Identify which cell holds the provided text, then report its [X, Y] central coordinate. 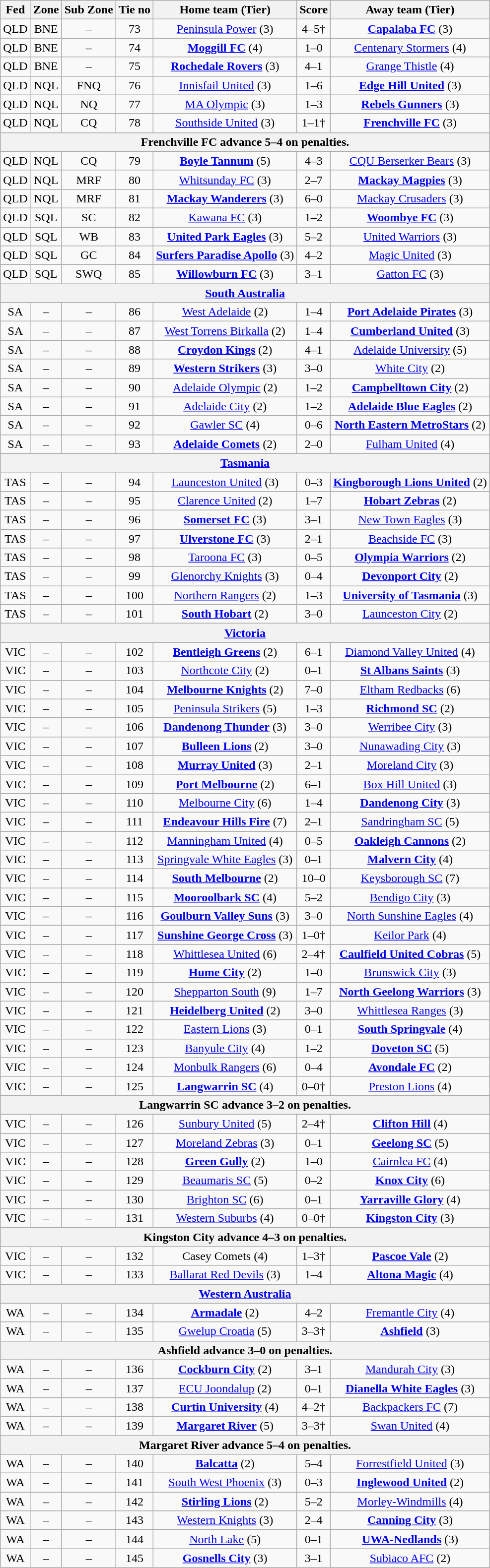
Away team (Tier) [410, 10]
100 [134, 595]
110 [134, 803]
Peninsula Strikers (5) [225, 708]
1–6 [314, 85]
95 [134, 501]
1–3† [314, 1256]
101 [134, 614]
90 [134, 387]
South West Phoenix (3) [225, 1483]
2–4 [314, 1520]
West Torrens Birkalla (2) [225, 331]
97 [134, 538]
MA Olympic (3) [225, 104]
0–6 [314, 425]
111 [134, 821]
108 [134, 765]
Boyle Tannum (5) [225, 161]
93 [134, 444]
Goulburn Valley Suns (3) [225, 916]
116 [134, 916]
Fulham United (4) [410, 444]
135 [134, 1331]
132 [134, 1256]
ECU Joondalup (2) [225, 1388]
New Town Eagles (3) [410, 519]
123 [134, 1048]
Clarence United (2) [225, 501]
Ballarat Red Devils (3) [225, 1275]
Western Suburbs (4) [225, 1218]
Bendigo City (3) [410, 897]
Banyule City (4) [225, 1048]
121 [134, 1010]
Melbourne City (6) [225, 803]
Eastern Lions (3) [225, 1029]
Mooroolbark SC (4) [225, 897]
Gwelup Croatia (5) [225, 1331]
Tie no [134, 10]
104 [134, 690]
Subiaco AFC (2) [410, 1558]
Langwarrin SC (4) [225, 1086]
Beaumaris SC (5) [225, 1181]
Manningham United (4) [225, 841]
105 [134, 708]
84 [134, 255]
Casey Comets (4) [225, 1256]
Springvale White Eagles (3) [225, 860]
Ashfield advance 3–0 on penalties. [245, 1350]
79 [134, 161]
Nunawading City (3) [410, 746]
Dianella White Eagles (3) [410, 1388]
103 [134, 671]
Centenary Stormers (4) [410, 48]
96 [134, 519]
89 [134, 369]
South Springvale (4) [410, 1029]
129 [134, 1181]
Ulverstone FC (3) [225, 538]
Melbourne Knights (2) [225, 690]
Adelaide Olympic (2) [225, 387]
112 [134, 841]
88 [134, 350]
Shepparton South (9) [225, 992]
Armadale (2) [225, 1313]
130 [134, 1199]
Murray United (3) [225, 765]
Brunswick City (3) [410, 973]
Magic United (3) [410, 255]
Victoria [245, 633]
Tasmania [245, 463]
Woombye FC (3) [410, 217]
Zone [46, 10]
118 [134, 954]
Adelaide Blue Eagles (2) [410, 406]
128 [134, 1162]
106 [134, 727]
Northern Rangers (2) [225, 595]
Port Adelaide Pirates (3) [410, 312]
CQU Berserker Bears (3) [410, 161]
144 [134, 1539]
131 [134, 1218]
Western Australia [245, 1294]
Malvern City (4) [410, 860]
Moggill FC (4) [225, 48]
85 [134, 274]
Keilor Park (4) [410, 935]
Kingston City advance 4–3 on penalties. [245, 1237]
92 [134, 425]
1–0† [314, 935]
120 [134, 992]
Mackay Crusaders (3) [410, 198]
SWQ [88, 274]
78 [134, 123]
86 [134, 312]
Sandringham SC (5) [410, 821]
Backpackers FC (7) [410, 1407]
125 [134, 1086]
Eltham Redbacks (6) [410, 690]
75 [134, 66]
Langwarrin SC advance 3–2 on penalties. [245, 1105]
Devonport City (2) [410, 576]
WB [88, 237]
FNQ [88, 85]
143 [134, 1520]
Keysborough SC (7) [410, 878]
Endeavour Hills Fire (7) [225, 821]
South Hobart (2) [225, 614]
76 [134, 85]
145 [134, 1558]
North Lake (5) [225, 1539]
126 [134, 1124]
Croydon Kings (2) [225, 350]
Whittlesea Ranges (3) [410, 1010]
South Melbourne (2) [225, 878]
Hobart Zebras (2) [410, 501]
Box Hill United (3) [410, 784]
Curtin University (4) [225, 1407]
137 [134, 1388]
5–4 [314, 1464]
Clifton Hill (4) [410, 1124]
Forrestfield United (3) [410, 1464]
Southside United (3) [225, 123]
University of Tasmania (3) [410, 595]
Rebels Gunners (3) [410, 104]
GC [88, 255]
Beachside FC (3) [410, 538]
Hume City (2) [225, 973]
83 [134, 237]
Brighton SC (6) [225, 1199]
Bentleigh Greens (2) [225, 652]
North Geelong Warriors (3) [410, 992]
7–0 [314, 690]
Mackay Wanderers (3) [225, 198]
Knox City (6) [410, 1181]
4–2† [314, 1407]
Yarraville Glory (4) [410, 1199]
77 [134, 104]
82 [134, 217]
10–0 [314, 878]
6–0 [314, 198]
Sub Zone [88, 10]
94 [134, 482]
Score [314, 10]
102 [134, 652]
Geelong SC (5) [410, 1142]
Moreland City (3) [410, 765]
NQ [88, 104]
Richmond SC (2) [410, 708]
Avondale FC (2) [410, 1067]
Glenorchy Knights (3) [225, 576]
West Adelaide (2) [225, 312]
73 [134, 29]
Mackay Magpies (3) [410, 180]
80 [134, 180]
Inglewood United (2) [410, 1483]
Northcote City (2) [225, 671]
Altona Magic (4) [410, 1275]
2–0 [314, 444]
Ashfield (3) [410, 1331]
109 [134, 784]
Edge Hill United (3) [410, 85]
136 [134, 1369]
Margaret River (5) [225, 1426]
Preston Lions (4) [410, 1086]
141 [134, 1483]
Launceston City (2) [410, 614]
140 [134, 1464]
Green Gully (2) [225, 1162]
White City (2) [410, 369]
133 [134, 1275]
Sunshine George Cross (3) [225, 935]
Monbulk Rangers (6) [225, 1067]
Olympia Warriors (2) [410, 558]
98 [134, 558]
142 [134, 1502]
0–2 [314, 1181]
119 [134, 973]
107 [134, 746]
Cumberland United (3) [410, 331]
Whittlesea United (6) [225, 954]
Home team (Tier) [225, 10]
Cairnlea FC (4) [410, 1162]
Werribee City (3) [410, 727]
122 [134, 1029]
Swan United (4) [410, 1426]
Balcatta (2) [225, 1464]
Cockburn City (2) [225, 1369]
SC [88, 217]
113 [134, 860]
138 [134, 1407]
Kingston City (3) [410, 1218]
United Park Eagles (3) [225, 237]
Campbelltown City (2) [410, 387]
Western Knights (3) [225, 1520]
Adelaide University (5) [410, 350]
Western Strikers (3) [225, 369]
99 [134, 576]
Mandurah City (3) [410, 1369]
Kingborough Lions United (2) [410, 482]
Innisfail United (3) [225, 85]
Gawler SC (4) [225, 425]
Margaret River advance 5–4 on penalties. [245, 1445]
Port Melbourne (2) [225, 784]
134 [134, 1313]
Diamond Valley United (4) [410, 652]
Doveton SC (5) [410, 1048]
139 [134, 1426]
Gosnells City (3) [225, 1558]
UWA-Nedlands (3) [410, 1539]
United Warriors (3) [410, 237]
Frenchville FC advance 5–4 on penalties. [245, 142]
Whitsunday FC (3) [225, 180]
Rochedale Rovers (3) [225, 66]
Heidelberg United (2) [225, 1010]
Grange Thistle (4) [410, 66]
Oakleigh Cannons (2) [410, 841]
Caulfield United Cobras (5) [410, 954]
North Eastern MetroStars (2) [410, 425]
1–1† [314, 123]
115 [134, 897]
Somerset FC (3) [225, 519]
South Australia [245, 293]
74 [134, 48]
Willowburn FC (3) [225, 274]
Moreland Zebras (3) [225, 1142]
Stirling Lions (2) [225, 1502]
Sunbury United (5) [225, 1124]
Capalaba FC (3) [410, 29]
81 [134, 198]
St Albans Saints (3) [410, 671]
114 [134, 878]
Frenchville FC (3) [410, 123]
127 [134, 1142]
Launceston United (3) [225, 482]
Fed [15, 10]
Fremantle City (4) [410, 1313]
Peninsula Power (3) [225, 29]
87 [134, 331]
Taroona FC (3) [225, 558]
Adelaide Comets (2) [225, 444]
Bulleen Lions (2) [225, 746]
124 [134, 1067]
Gatton FC (3) [410, 274]
4–3 [314, 161]
2–7 [314, 180]
117 [134, 935]
North Sunshine Eagles (4) [410, 916]
4–5† [314, 29]
Morley-Windmills (4) [410, 1502]
Dandenong City (3) [410, 803]
Adelaide City (2) [225, 406]
Dandenong Thunder (3) [225, 727]
Pascoe Vale (2) [410, 1256]
Surfers Paradise Apollo (3) [225, 255]
Canning City (3) [410, 1520]
91 [134, 406]
Kawana FC (3) [225, 217]
